Extract the (X, Y) coordinate from the center of the cell holding the provided text.  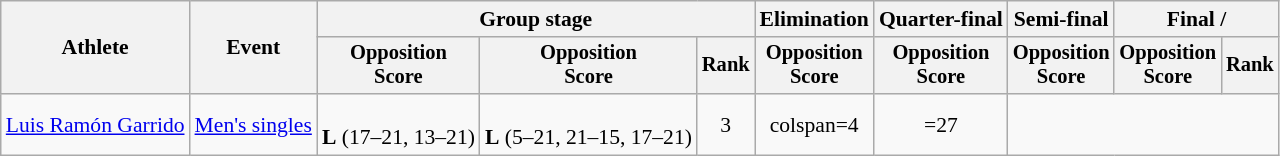
=27 (941, 124)
Event (254, 48)
Athlete (96, 48)
Final / (1196, 19)
colspan=4 (814, 124)
Elimination (814, 19)
3 (726, 124)
Men's singles (254, 124)
L (5–21, 21–15, 17–21) (588, 124)
Quarter-final (941, 19)
Group stage (536, 19)
L (17–21, 13–21) (398, 124)
Semi-final (1062, 19)
Luis Ramón Garrido (96, 124)
